Locate the cell with the specified text and output its [x, y] center coordinate. 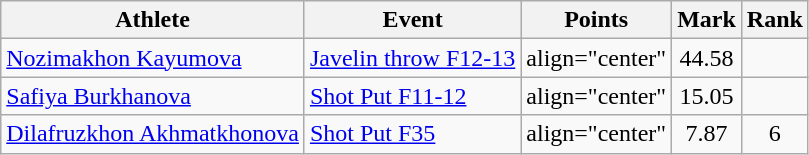
Nozimakhon Kayumova [153, 58]
Points [596, 20]
6 [774, 134]
44.58 [707, 58]
Javelin throw F12-13 [412, 58]
Shot Put F35 [412, 134]
Rank [774, 20]
15.05 [707, 96]
Dilafruzkhon Akhmatkhonova [153, 134]
Athlete [153, 20]
Mark [707, 20]
Safiya Burkhanova [153, 96]
Shot Put F11-12 [412, 96]
Event [412, 20]
7.87 [707, 134]
